From the cell containing the given text, extract its center point as [X, Y] coordinate. 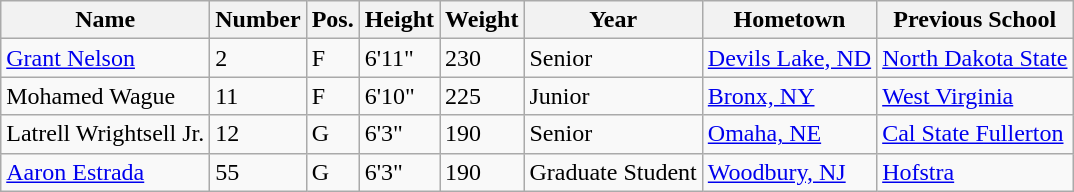
Bronx, NY [789, 96]
West Virginia [975, 96]
Pos. [332, 20]
Number [258, 20]
Hofstra [975, 172]
Mohamed Wague [106, 96]
55 [258, 172]
2 [258, 58]
230 [482, 58]
Aaron Estrada [106, 172]
Previous School [975, 20]
Grant Nelson [106, 58]
12 [258, 134]
Junior [613, 96]
Hometown [789, 20]
Devils Lake, ND [789, 58]
Omaha, NE [789, 134]
11 [258, 96]
225 [482, 96]
Cal State Fullerton [975, 134]
6'11" [399, 58]
6'10" [399, 96]
Name [106, 20]
Height [399, 20]
Latrell Wrightsell Jr. [106, 134]
Weight [482, 20]
Graduate Student [613, 172]
Woodbury, NJ [789, 172]
Year [613, 20]
North Dakota State [975, 58]
